Pinpoint the cell where the given text exists, returning its [x, y] midpoint coordinate. 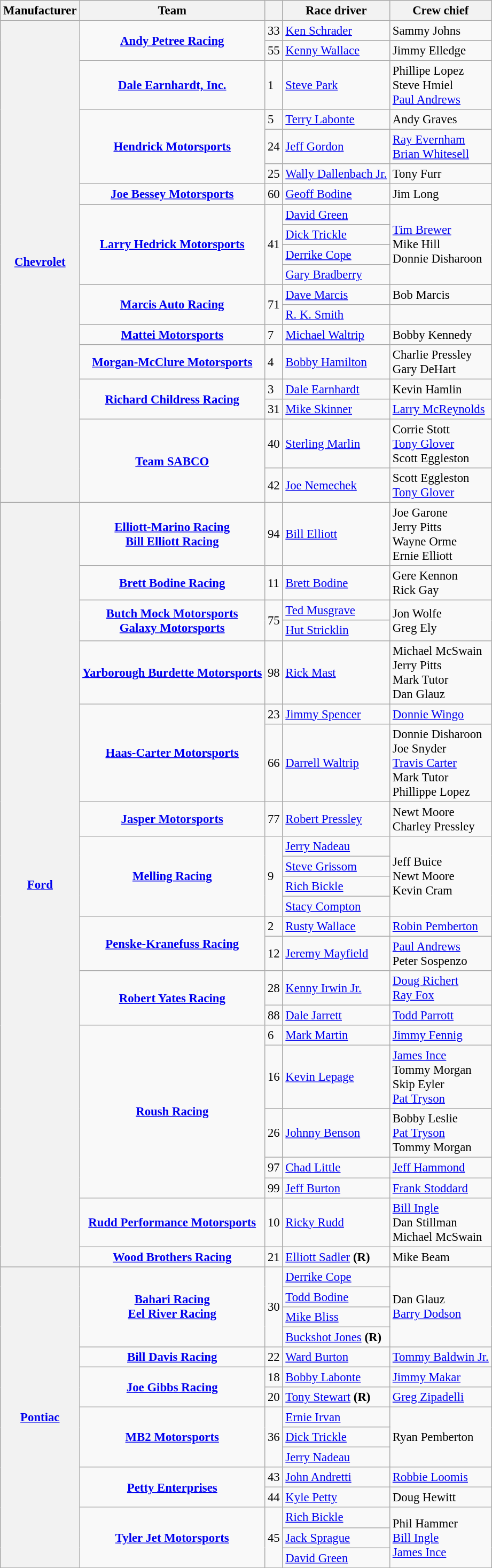
Ricky Rudd [336, 1222]
Jimmy Elledge [440, 51]
26 [274, 1134]
Larry McReynolds [440, 409]
Mike Skinner [336, 409]
Mattei Motorsports [172, 335]
3 [274, 389]
Butch Mock MotorsportsGalaxy Motorsports [172, 620]
Darrell Waltrip [336, 763]
Sammy Johns [440, 31]
Tony Furr [440, 175]
Jeff Gordon [336, 147]
Dale Jarrett [336, 1016]
Tommy Baldwin Jr. [440, 1357]
21 [274, 1257]
Kyle Petty [336, 1498]
Kevin Hamlin [440, 389]
Jimmy Makar [440, 1377]
Stacy Compton [336, 906]
44 [274, 1498]
Tyler Jet Motorsports [172, 1538]
Ray Evernham Brian Whitesell [440, 147]
4 [274, 362]
28 [274, 988]
Joe Garone Jerry Pitts Wayne Orme Ernie Elliott [440, 535]
Kevin Lepage [336, 1077]
Petty Enterprises [172, 1487]
9 [274, 876]
Mike Beam [440, 1257]
John Andretti [336, 1477]
Phillipe Lopez Steve Hmiel Paul Andrews [440, 85]
Ernie Irvan [336, 1417]
R. K. Smith [336, 315]
Corrie Stott Tony Glover Scott Eggleston [440, 444]
Crew chief [440, 11]
11 [274, 583]
Jeff Hammond [440, 1168]
Gary Bradberry [336, 274]
Donnie Wingo [440, 714]
12 [274, 954]
Larry Hedrick Motorsports [172, 244]
88 [274, 1016]
40 [274, 444]
Mark Martin [336, 1035]
Andy Graves [440, 120]
94 [274, 535]
Kenny Wallace [336, 51]
Manufacturer [40, 11]
Ford [40, 885]
Bill Elliott [336, 535]
Hendrick Motorsports [172, 147]
Ryan Pemberton [440, 1438]
Elliott-Marino RacingBill Elliott Racing [172, 535]
Roush Racing [172, 1111]
Doug Hewitt [440, 1498]
75 [274, 620]
66 [274, 763]
Dale Earnhardt, Inc. [172, 85]
Paul Andrews Peter Sospenzo [440, 954]
Jeff Burton [336, 1188]
1 [274, 85]
Todd Parrott [440, 1016]
60 [274, 194]
Bill Ingle Dan Stillman Michael McSwain [440, 1222]
33 [274, 31]
Jeff Buice Newt Moore Kevin Cram [440, 876]
Andy Petree Racing [172, 41]
22 [274, 1357]
Jon Wolfe Greg Ely [440, 620]
Bob Marcis [440, 295]
Steve Grissom [336, 866]
31 [274, 409]
Bahari RacingEel River Racing [172, 1306]
Geoff Bodine [336, 194]
Joe Gibbs Racing [172, 1387]
Team SABCO [172, 461]
55 [274, 51]
Johnny Benson [336, 1134]
25 [274, 175]
71 [274, 304]
20 [274, 1397]
Brett Bodine Racing [172, 583]
Sterling Marlin [336, 444]
Haas-Carter Motorsports [172, 753]
Robert Pressley [336, 819]
Joe Bessey Motorsports [172, 194]
Robin Pemberton [440, 926]
Race driver [336, 11]
Steve Park [336, 85]
Jimmy Fennig [440, 1035]
Yarborough Burdette Motorsports [172, 672]
41 [274, 244]
36 [274, 1438]
Mike Bliss [336, 1317]
Dale Earnhardt [336, 389]
7 [274, 335]
Dan Glauz Barry Dodson [440, 1306]
James Ince Tommy Morgan Skip Eyler Pat Tryson [440, 1077]
Rusty Wallace [336, 926]
Rick Mast [336, 672]
Charlie Pressley Gary DeHart [440, 362]
Buckshot Jones (R) [336, 1337]
Jimmy Spencer [336, 714]
10 [274, 1222]
Bobby Leslie Pat Tryson Tommy Morgan [440, 1134]
Penske-Kranefuss Racing [172, 944]
Kenny Irwin Jr. [336, 988]
Marcis Auto Racing [172, 304]
Scott Eggleston Tony Glover [440, 486]
24 [274, 147]
5 [274, 120]
Richard Childress Racing [172, 399]
Michael Waltrip [336, 335]
Joe Nemechek [336, 486]
23 [274, 714]
Frank Stoddard [440, 1188]
Jasper Motorsports [172, 819]
16 [274, 1077]
Tim Brewer Mike Hill Donnie Disharoon [440, 244]
Donnie Disharoon Joe Snyder Travis Carter Mark Tutor Phillippe Lopez [440, 763]
Jack Sprague [336, 1538]
Bill Davis Racing [172, 1357]
Rudd Performance Motorsports [172, 1222]
Morgan-McClure Motorsports [172, 362]
Newt Moore Charley Pressley [440, 819]
Greg Zipadelli [440, 1397]
Chevrolet [40, 262]
6 [274, 1035]
2 [274, 926]
77 [274, 819]
Jim Long [440, 194]
Team [172, 11]
Brett Bodine [336, 583]
Hut Stricklin [336, 631]
Bobby Hamilton [336, 362]
Gere Kennon Rick Gay [440, 583]
Ward Burton [336, 1357]
Tony Stewart (R) [336, 1397]
Ken Schrader [336, 31]
Dave Marcis [336, 295]
18 [274, 1377]
30 [274, 1306]
Elliott Sadler (R) [336, 1257]
98 [274, 672]
Bobby Kennedy [440, 335]
97 [274, 1168]
Ted Musgrave [336, 611]
Robert Yates Racing [172, 998]
99 [274, 1188]
42 [274, 486]
Jeremy Mayfield [336, 954]
45 [274, 1538]
Chad Little [336, 1168]
43 [274, 1477]
Bobby Labonte [336, 1377]
Pontiac [40, 1417]
Michael McSwain Jerry Pitts Mark Tutor Dan Glauz [440, 672]
Wood Brothers Racing [172, 1257]
Wally Dallenbach Jr. [336, 175]
Todd Bodine [336, 1297]
Melling Racing [172, 876]
Terry Labonte [336, 120]
Robbie Loomis [440, 1477]
MB2 Motorsports [172, 1438]
Doug Richert Ray Fox [440, 988]
Phil Hammer Bill Ingle James Ince [440, 1538]
